Detect which cell encompasses the target text, then output its (X, Y) center coordinate. 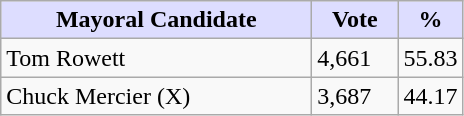
% (430, 20)
4,661 (355, 58)
44.17 (430, 96)
Vote (355, 20)
Tom Rowett (156, 58)
55.83 (430, 58)
Mayoral Candidate (156, 20)
3,687 (355, 96)
Chuck Mercier (X) (156, 96)
